Scan for the cell matching the given text and deliver its (x, y) coordinate at center. 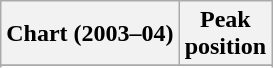
Chart (2003–04) (90, 34)
Peakposition (225, 34)
